Extract the (X, Y) coordinate from the center of the cell holding the provided text.  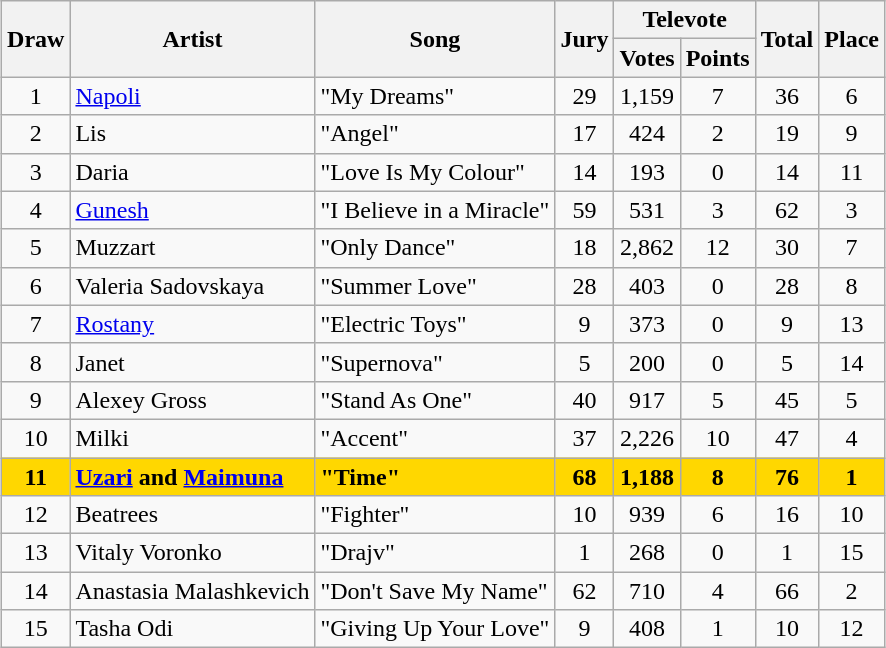
76 (787, 477)
Uzari and Maimuna (192, 477)
"Angel" (435, 134)
36 (787, 96)
424 (647, 134)
Lis (192, 134)
268 (647, 553)
193 (647, 172)
939 (647, 515)
Jury (584, 39)
19 (787, 134)
Janet (192, 362)
403 (647, 286)
Muzzart (192, 248)
1,188 (647, 477)
917 (647, 400)
Tasha Odi (192, 629)
16 (787, 515)
"Only Dance" (435, 248)
17 (584, 134)
Beatrees (192, 515)
2,862 (647, 248)
"Fighter" (435, 515)
59 (584, 210)
"Love Is My Colour" (435, 172)
Points (718, 58)
Draw (36, 39)
Gunesh (192, 210)
Daria (192, 172)
Milki (192, 438)
Votes (647, 58)
373 (647, 324)
37 (584, 438)
Valeria Sadovskaya (192, 286)
Vitaly Voronko (192, 553)
Rostany (192, 324)
710 (647, 591)
"Electric Toys" (435, 324)
408 (647, 629)
Song (435, 39)
68 (584, 477)
Artist (192, 39)
29 (584, 96)
"Don't Save My Name" (435, 591)
66 (787, 591)
"Summer Love" (435, 286)
"Drajv" (435, 553)
Televote (684, 20)
"Time" (435, 477)
Anastasia Malashkevich (192, 591)
"My Dreams" (435, 96)
Napoli (192, 96)
Place (852, 39)
2,226 (647, 438)
1,159 (647, 96)
18 (584, 248)
"Stand As One" (435, 400)
30 (787, 248)
200 (647, 362)
47 (787, 438)
"Supernova" (435, 362)
"Giving Up Your Love" (435, 629)
40 (584, 400)
"I Believe in a Miracle" (435, 210)
531 (647, 210)
Alexey Gross (192, 400)
Total (787, 39)
"Accent" (435, 438)
45 (787, 400)
